Pinpoint the cell where the given text exists, returning its (X, Y) midpoint coordinate. 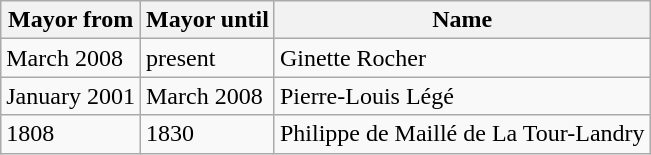
Ginette Rocher (462, 58)
1830 (207, 134)
January 2001 (71, 96)
1808 (71, 134)
Mayor until (207, 20)
present (207, 58)
Name (462, 20)
Mayor from (71, 20)
Pierre-Louis Légé (462, 96)
Philippe de Maillé de La Tour-Landry (462, 134)
